Locate the cell with the specified text and output its [X, Y] center coordinate. 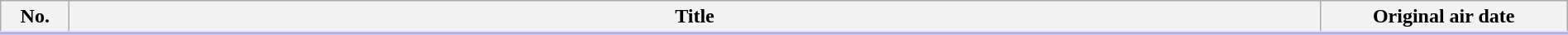
No. [35, 17]
Original air date [1444, 17]
Title [695, 17]
